Extract the [X, Y] coordinate from the center of the cell holding the provided text.  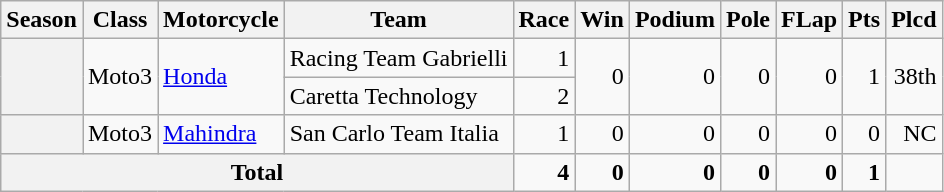
Plcd [914, 20]
Team [398, 20]
38th [914, 77]
Pts [864, 20]
San Carlo Team Italia [398, 134]
Caretta Technology [398, 96]
Podium [674, 20]
Season [42, 20]
Class [120, 20]
Pole [748, 20]
FLap [810, 20]
Race [544, 20]
Racing Team Gabrielli [398, 58]
4 [544, 172]
Total [257, 172]
Motorcycle [222, 20]
Win [602, 20]
2 [544, 96]
NC [914, 134]
Mahindra [222, 134]
Honda [222, 77]
